Capture the cell that displays the provided text and extract its (x, y) central coordinate. 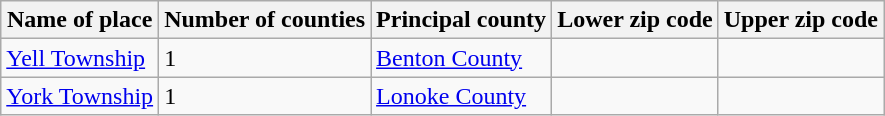
Lower zip code (636, 20)
Name of place (80, 20)
Upper zip code (800, 20)
York Township (80, 96)
Principal county (462, 20)
Lonoke County (462, 96)
Number of counties (265, 20)
Benton County (462, 58)
Yell Township (80, 58)
